Search for the cell housing the specified text and yield its [X, Y] center coordinate. 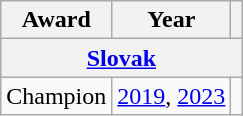
2019, 2023 [172, 96]
Award [56, 20]
Year [172, 20]
Slovak [122, 58]
Champion [56, 96]
